Identify which cell holds the provided text, then report its (X, Y) central coordinate. 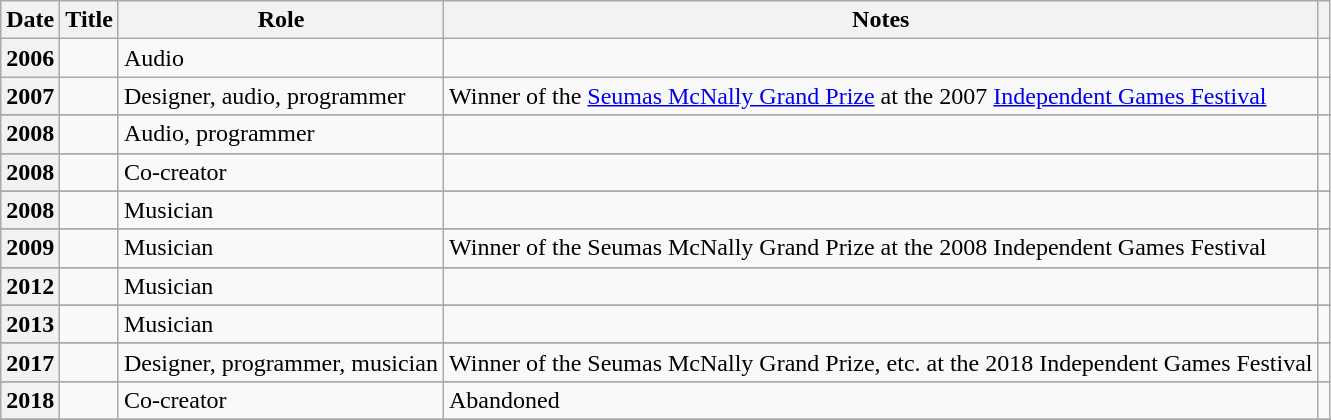
2006 (30, 58)
Winner of the Seumas McNally Grand Prize at the 2008 Independent Games Festival (880, 248)
Date (30, 20)
2017 (30, 362)
Winner of the Seumas McNally Grand Prize, etc. at the 2018 Independent Games Festival (880, 362)
Designer, programmer, musician (280, 362)
2007 (30, 96)
Role (280, 20)
Title (90, 20)
Audio, programmer (280, 134)
2012 (30, 286)
Winner of the Seumas McNally Grand Prize at the 2007 Independent Games Festival (880, 96)
2018 (30, 400)
2013 (30, 324)
2009 (30, 248)
Abandoned (880, 400)
Audio (280, 58)
Notes (880, 20)
Designer, audio, programmer (280, 96)
